Output the [X, Y] coordinate of the center of the cell containing the given text.  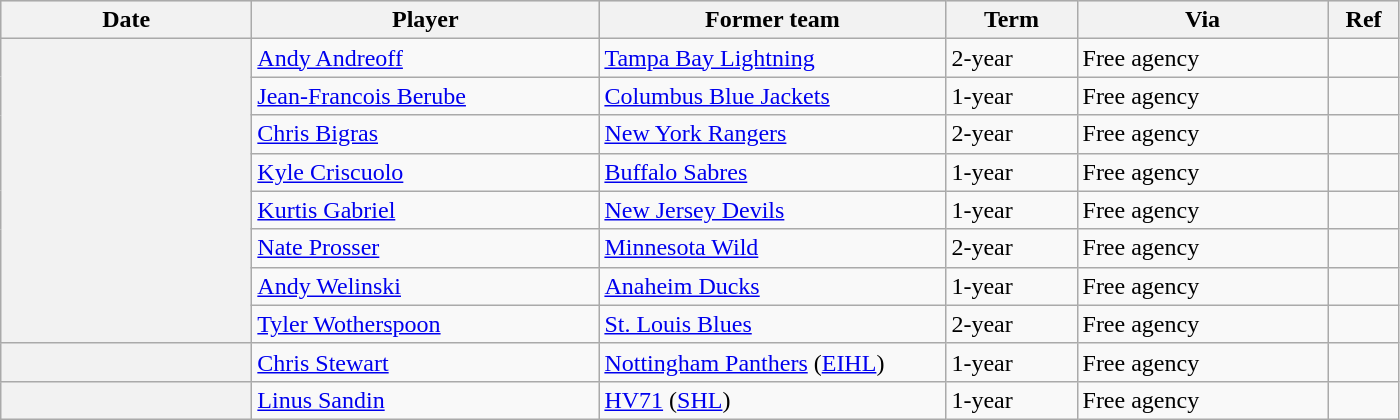
Minnesota Wild [772, 248]
Andy Andreoff [426, 58]
Tyler Wotherspoon [426, 324]
Tampa Bay Lightning [772, 58]
Nottingham Panthers (EIHL) [772, 362]
Jean-Francois Berube [426, 96]
HV71 (SHL) [772, 400]
Kyle Criscuolo [426, 172]
Via [1202, 20]
St. Louis Blues [772, 324]
Buffalo Sabres [772, 172]
Date [126, 20]
New York Rangers [772, 134]
Ref [1364, 20]
Former team [772, 20]
New Jersey Devils [772, 210]
Anaheim Ducks [772, 286]
Linus Sandin [426, 400]
Andy Welinski [426, 286]
Kurtis Gabriel [426, 210]
Chris Stewart [426, 362]
Chris Bigras [426, 134]
Nate Prosser [426, 248]
Columbus Blue Jackets [772, 96]
Player [426, 20]
Term [1012, 20]
